Provide the (x, y) coordinate of the cell's center where the given text is located.  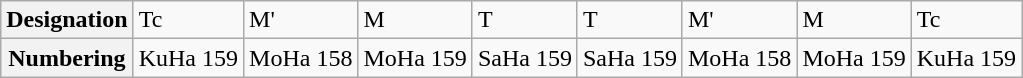
Numbering (67, 58)
Designation (67, 20)
